For the text-containing cell, return its midpoint in (x, y) coordinate format. 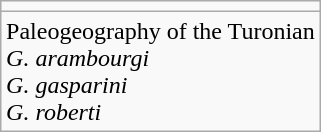
Paleogeography of the Turonian G. arambourgi G. gasparini G. roberti (161, 72)
